Search for the cell housing the specified text and yield its [x, y] center coordinate. 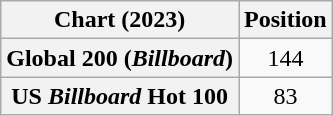
US Billboard Hot 100 [120, 96]
83 [285, 96]
Chart (2023) [120, 20]
Position [285, 20]
144 [285, 58]
Global 200 (Billboard) [120, 58]
